Find where the given text appears and provide that cell's center as (X, Y) coordinate. 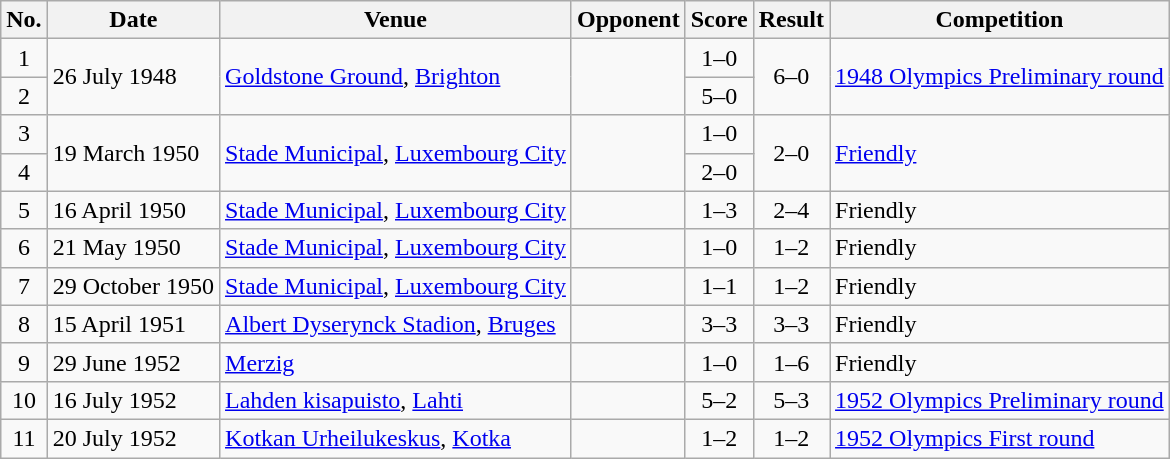
Date (133, 20)
No. (24, 20)
6–0 (791, 77)
Venue (396, 20)
2–4 (791, 210)
8 (24, 324)
Competition (1000, 20)
16 July 1952 (133, 400)
19 March 1950 (133, 153)
5–3 (791, 400)
15 April 1951 (133, 324)
1–3 (719, 210)
21 May 1950 (133, 248)
4 (24, 172)
Kotkan Urheilukeskus, Kotka (396, 438)
Albert Dyserynck Stadion, Bruges (396, 324)
20 July 1952 (133, 438)
29 October 1950 (133, 286)
1 (24, 58)
1–6 (791, 362)
Score (719, 20)
6 (24, 248)
9 (24, 362)
1948 Olympics Preliminary round (1000, 77)
Lahden kisapuisto, Lahti (396, 400)
2 (24, 96)
3 (24, 134)
5–0 (719, 96)
16 April 1950 (133, 210)
5–2 (719, 400)
29 June 1952 (133, 362)
5 (24, 210)
1–1 (719, 286)
1952 Olympics Preliminary round (1000, 400)
26 July 1948 (133, 77)
Merzig (396, 362)
Opponent (628, 20)
7 (24, 286)
Goldstone Ground, Brighton (396, 77)
Result (791, 20)
11 (24, 438)
10 (24, 400)
1952 Olympics First round (1000, 438)
